Determine the [x, y] coordinate at the center of the cell enclosing the given text.  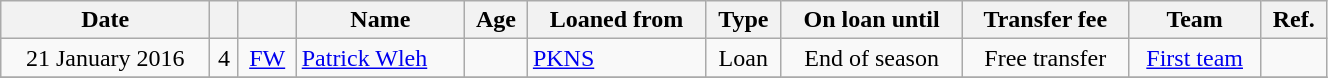
4 [224, 58]
On loan until [872, 20]
Age [496, 20]
End of season [872, 58]
Transfer fee [1045, 20]
Name [380, 20]
First team [1194, 58]
21 January 2016 [106, 58]
Type [744, 20]
FW [267, 58]
Loaned from [616, 20]
Date [106, 20]
PKNS [616, 58]
Patrick Wleh [380, 58]
Loan [744, 58]
Free transfer [1045, 58]
Ref. [1294, 20]
Team [1194, 20]
